Locate the cell with the specified text and output its [x, y] center coordinate. 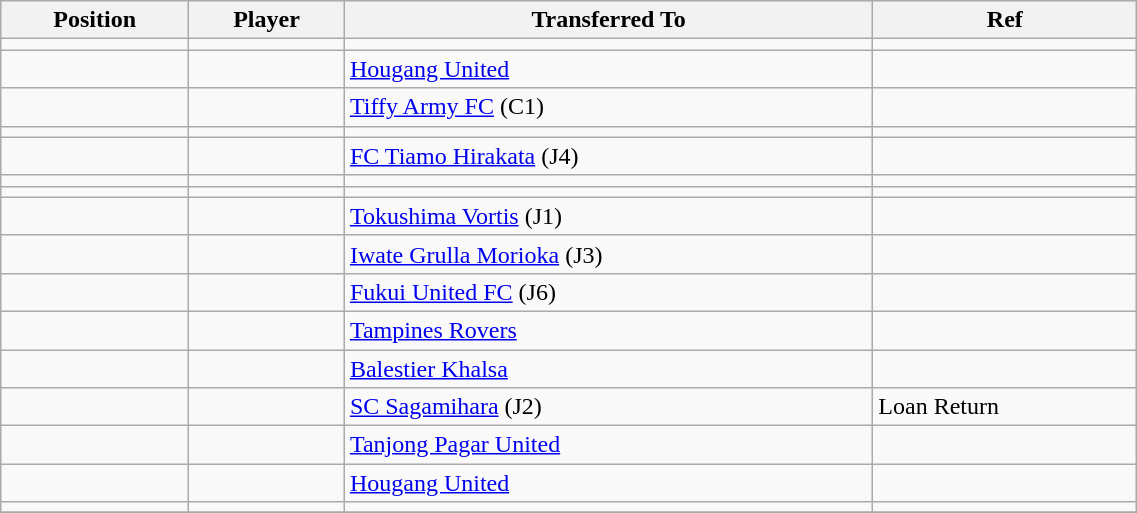
SC Sagamihara (J2) [608, 407]
Loan Return [1005, 407]
Position [95, 20]
Tokushima Vortis (J1) [608, 216]
Balestier Khalsa [608, 369]
Tiffy Army FC (C1) [608, 107]
Player [267, 20]
Fukui United FC (J6) [608, 292]
Ref [1005, 20]
Tampines Rovers [608, 330]
Tanjong Pagar United [608, 445]
Iwate Grulla Morioka (J3) [608, 254]
Transferred To [608, 20]
FC Tiamo Hirakata (J4) [608, 156]
